Scan for the cell matching the given text and deliver its [x, y] coordinate at center. 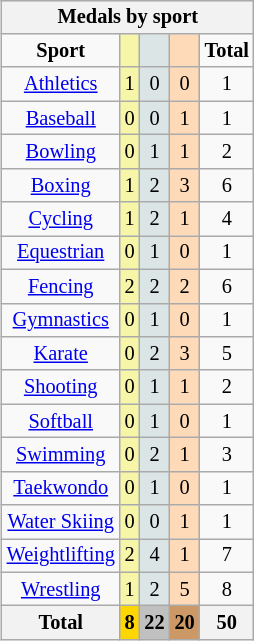
Taekwondo [61, 488]
50 [227, 623]
Athletics [61, 84]
7 [227, 556]
Boxing [61, 185]
Equestrian [61, 253]
Karate [61, 354]
Cycling [61, 219]
Shooting [61, 387]
22 [155, 623]
Wrestling [61, 589]
Gymnastics [61, 320]
20 [185, 623]
Weightlifting [61, 556]
Baseball [61, 118]
Medals by sport [128, 17]
Fencing [61, 286]
Swimming [61, 455]
Water Skiing [61, 522]
Sport [61, 51]
Bowling [61, 152]
Softball [61, 421]
